Extract the [X, Y] coordinate from the center of the cell holding the provided text.  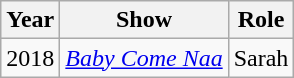
Role [261, 20]
Baby Come Naa [144, 58]
Show [144, 20]
Sarah [261, 58]
Year [30, 20]
2018 [30, 58]
